Return the (X, Y) coordinate for the center point of the cell that contains the specified text.  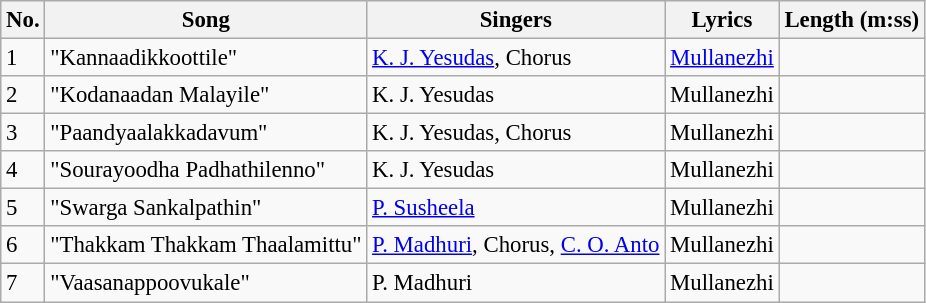
4 (23, 170)
Song (206, 20)
Length (m:ss) (852, 20)
6 (23, 245)
No. (23, 20)
"Vaasanappoovukale" (206, 283)
5 (23, 208)
P. Madhuri, Chorus, C. O. Anto (516, 245)
"Paandyaalakkadavum" (206, 133)
"Thakkam Thakkam Thaalamittu" (206, 245)
"Sourayoodha Padhathilenno" (206, 170)
3 (23, 133)
Singers (516, 20)
"Kodanaadan Malayile" (206, 95)
Lyrics (722, 20)
2 (23, 95)
1 (23, 58)
"Swarga Sankalpathin" (206, 208)
7 (23, 283)
P. Madhuri (516, 283)
"Kannaadikkoottile" (206, 58)
P. Susheela (516, 208)
